Extract the [X, Y] coordinate from the center of the cell holding the provided text.  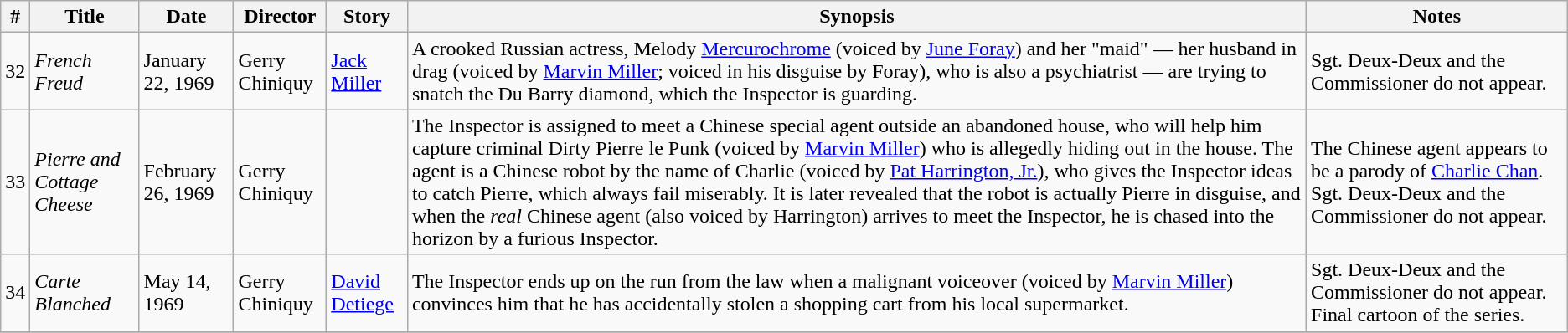
Sgt. Deux-Deux and the Commissioner do not appear. Final cartoon of the series. [1437, 293]
Pierre and Cottage Cheese [85, 182]
The Chinese agent appears to be a parody of Charlie Chan. Sgt. Deux-Deux and the Commissioner do not appear. [1437, 182]
January 22, 1969 [186, 71]
Date [186, 17]
David Detiege [367, 293]
May 14, 1969 [186, 293]
Story [367, 17]
Carte Blanched [85, 293]
Jack Miller [367, 71]
34 [15, 293]
32 [15, 71]
Sgt. Deux-Deux and the Commissioner do not appear. [1437, 71]
33 [15, 182]
French Freud [85, 71]
# [15, 17]
Title [85, 17]
Notes [1437, 17]
February 26, 1969 [186, 182]
Synopsis [856, 17]
Director [280, 17]
